Identify which cell holds the provided text, then report its (X, Y) central coordinate. 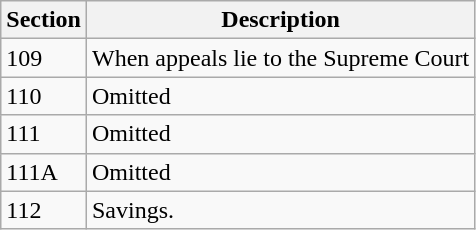
110 (44, 96)
112 (44, 210)
111A (44, 172)
When appeals lie to the Supreme Court (280, 58)
Savings. (280, 210)
109 (44, 58)
111 (44, 134)
Section (44, 20)
Description (280, 20)
